Capture the cell that displays the provided text and extract its (X, Y) central coordinate. 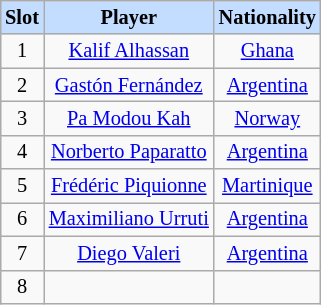
Player (129, 17)
8 (22, 287)
Pa Modou Kah (129, 118)
1 (22, 51)
Norberto Paparatto (129, 152)
4 (22, 152)
2 (22, 85)
Slot (22, 17)
Frédéric Piquionne (129, 186)
Diego Valeri (129, 253)
7 (22, 253)
6 (22, 219)
5 (22, 186)
3 (22, 118)
Ghana (268, 51)
Norway (268, 118)
Nationality (268, 17)
Maximiliano Urruti (129, 219)
Kalif Alhassan (129, 51)
Gastón Fernández (129, 85)
Martinique (268, 186)
